Find where the given text appears and provide that cell's center as [X, Y] coordinate. 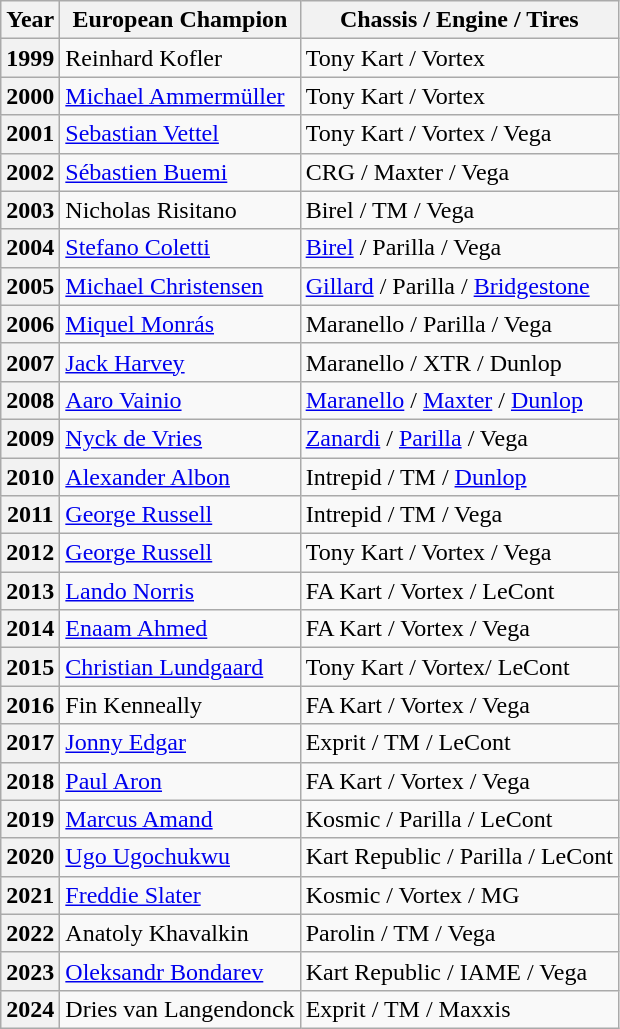
Alexander Albon [180, 477]
Reinhard Kofler [180, 58]
2002 [30, 172]
2010 [30, 477]
2005 [30, 286]
Jonny Edgar [180, 743]
Birel / Parilla / Vega [459, 248]
Chassis / Engine / Tires [459, 20]
Jack Harvey [180, 362]
Tony Kart / Vortex/ LeCont [459, 667]
Parolin / TM / Vega [459, 933]
CRG / Maxter / Vega [459, 172]
Fin Kenneally [180, 705]
2012 [30, 553]
2015 [30, 667]
Stefano Coletti [180, 248]
Lando Norris [180, 591]
2016 [30, 705]
2007 [30, 362]
Maranello / Parilla / Vega [459, 324]
Maranello / Maxter / Dunlop [459, 400]
2001 [30, 134]
Nicholas Risitano [180, 210]
Michael Christensen [180, 286]
2009 [30, 438]
Oleksandr Bondarev [180, 971]
Zanardi / Parilla / Vega [459, 438]
Exprit / TM / Maxxis [459, 1009]
Christian Lundgaard [180, 667]
Nyck de Vries [180, 438]
Miquel Monrás [180, 324]
Kosmic / Vortex / MG [459, 895]
2023 [30, 971]
Intrepid / TM / Vega [459, 515]
Year [30, 20]
Aaro Vainio [180, 400]
2020 [30, 857]
2018 [30, 781]
1999 [30, 58]
Ugo Ugochukwu [180, 857]
Michael Ammermüller [180, 96]
Maranello / XTR / Dunlop [459, 362]
Kart Republic / IAME / Vega [459, 971]
2013 [30, 591]
Sebastian Vettel [180, 134]
Intrepid / TM / Dunlop [459, 477]
Paul Aron [180, 781]
Birel / TM / Vega [459, 210]
Enaam Ahmed [180, 629]
Kosmic / Parilla / LeCont [459, 819]
2003 [30, 210]
2019 [30, 819]
2022 [30, 933]
Anatoly Khavalkin [180, 933]
FA Kart / Vortex / LeCont [459, 591]
2021 [30, 895]
2006 [30, 324]
2008 [30, 400]
Gillard / Parilla / Bridgestone [459, 286]
2011 [30, 515]
2004 [30, 248]
2017 [30, 743]
Exprit / TM / LeCont [459, 743]
Kart Republic / Parilla / LeCont [459, 857]
2014 [30, 629]
Dries van Langendonck [180, 1009]
European Champion [180, 20]
Sébastien Buemi [180, 172]
Marcus Amand [180, 819]
2024 [30, 1009]
2000 [30, 96]
Freddie Slater [180, 895]
